Detect which cell encompasses the target text, then output its (X, Y) center coordinate. 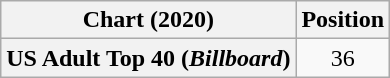
Position (343, 20)
36 (343, 58)
Chart (2020) (148, 20)
US Adult Top 40 (Billboard) (148, 58)
